For the text-containing cell, return its midpoint in [X, Y] coordinate format. 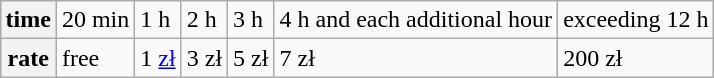
20 min [95, 20]
200 zł [636, 58]
3 h [251, 20]
rate [28, 58]
exceeding 12 h [636, 20]
7 zł [416, 58]
free [95, 58]
1 h [158, 20]
1 zł [158, 58]
2 h [204, 20]
5 zł [251, 58]
3 zł [204, 58]
time [28, 20]
4 h and each additional hour [416, 20]
